Output the (x, y) coordinate of the center of the cell containing the given text.  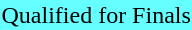
Qualified for Finals (96, 15)
